For the text-containing cell, return its midpoint in (X, Y) coordinate format. 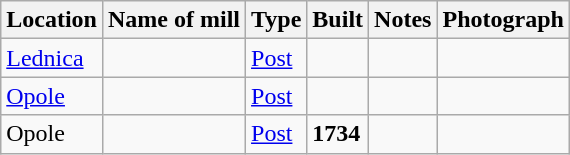
Built (338, 20)
Lednica (52, 58)
Name of mill (174, 20)
Location (52, 20)
Notes (403, 20)
Photograph (503, 20)
Type (276, 20)
1734 (338, 134)
